Detect which cell encompasses the target text, then output its [x, y] center coordinate. 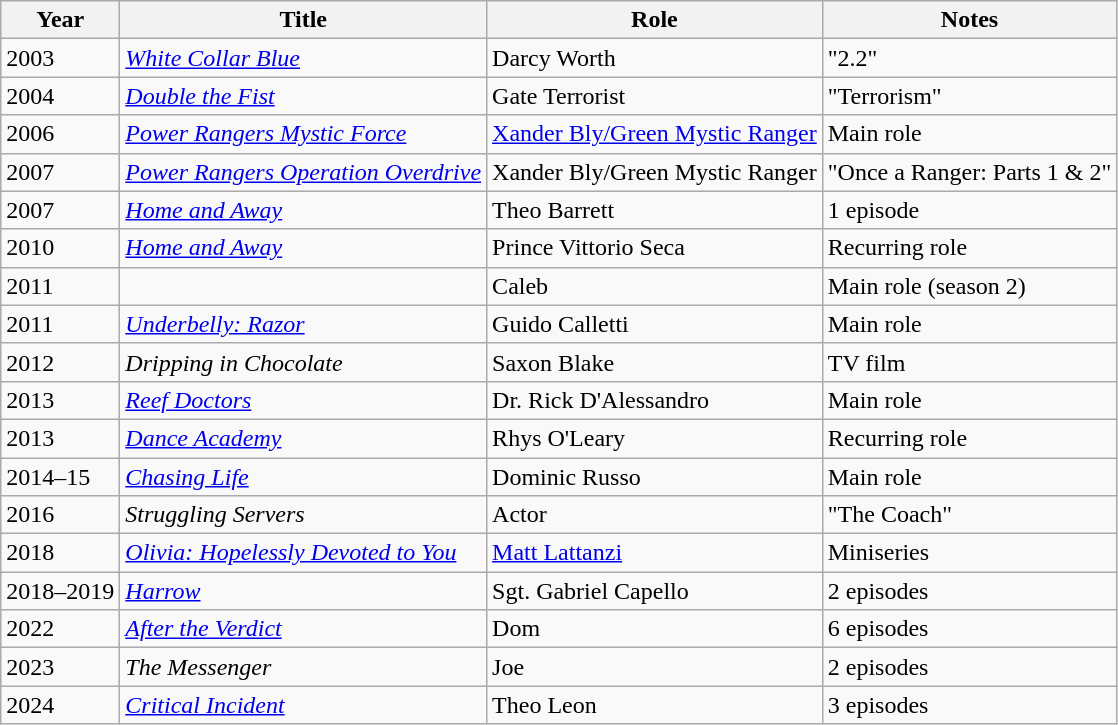
2018 [60, 553]
Underbelly: Razor [304, 324]
Struggling Servers [304, 515]
Caleb [655, 286]
Harrow [304, 591]
2006 [60, 134]
"The Coach" [970, 515]
White Collar Blue [304, 58]
3 episodes [970, 705]
Miniseries [970, 553]
The Messenger [304, 667]
Actor [655, 515]
Reef Doctors [304, 400]
Dr. Rick D'Alessandro [655, 400]
2004 [60, 96]
Rhys O'Leary [655, 438]
1 episode [970, 210]
Notes [970, 20]
2010 [60, 248]
2023 [60, 667]
"2.2" [970, 58]
Main role (season 2) [970, 286]
2003 [60, 58]
Critical Incident [304, 705]
Year [60, 20]
Theo Leon [655, 705]
Dom [655, 629]
"Terrorism" [970, 96]
6 episodes [970, 629]
Joe [655, 667]
Title [304, 20]
2016 [60, 515]
2018–2019 [60, 591]
2024 [60, 705]
Theo Barrett [655, 210]
After the Verdict [304, 629]
TV film [970, 362]
Prince Vittorio Seca [655, 248]
Dripping in Chocolate [304, 362]
2014–15 [60, 477]
Double the Fist [304, 96]
Power Rangers Operation Overdrive [304, 172]
Sgt. Gabriel Capello [655, 591]
Dance Academy [304, 438]
Saxon Blake [655, 362]
Guido Calletti [655, 324]
2022 [60, 629]
Role [655, 20]
2012 [60, 362]
Power Rangers Mystic Force [304, 134]
Matt Lattanzi [655, 553]
Darcy Worth [655, 58]
Olivia: Hopelessly Devoted to You [304, 553]
Gate Terrorist [655, 96]
Dominic Russo [655, 477]
Chasing Life [304, 477]
"Once a Ranger: Parts 1 & 2" [970, 172]
